Capture the cell that displays the provided text and extract its [X, Y] central coordinate. 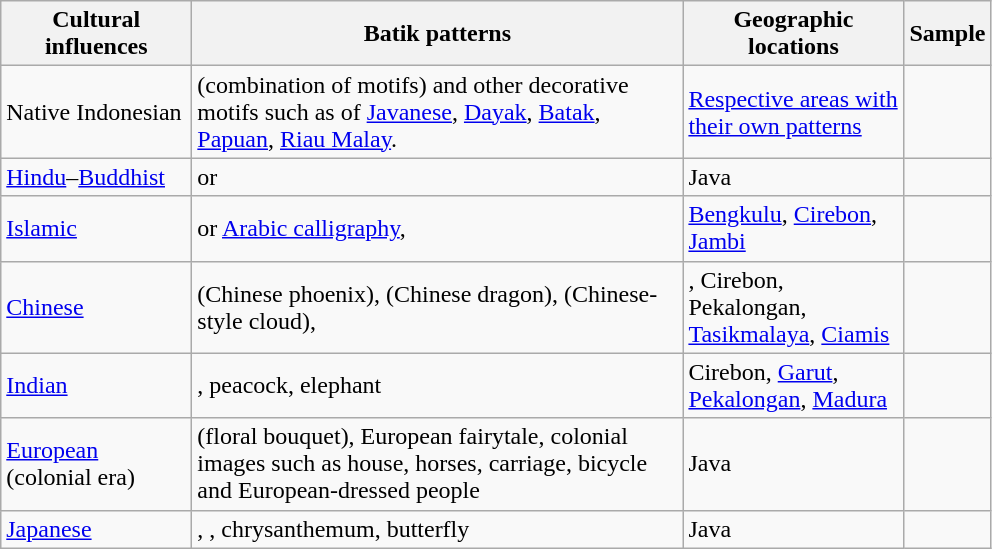
, peacock, elephant [438, 386]
European (colonial era) [96, 464]
, Cirebon, Pekalongan, Tasikmalaya, Ciamis [794, 307]
Sample [948, 34]
Bengkulu, Cirebon, Jambi [794, 228]
(combination of motifs) and other decorative motifs such as of Javanese, Dayak, Batak, Papuan, Riau Malay. [438, 112]
Hindu–Buddhist [96, 177]
Cirebon, Garut, Pekalongan, Madura [794, 386]
Japanese [96, 529]
Indian [96, 386]
Geographic locations [794, 34]
Respective areas with their own patterns [794, 112]
Islamic [96, 228]
Chinese [96, 307]
Batik patterns [438, 34]
Cultural influences [96, 34]
, , chrysanthemum, butterfly [438, 529]
(floral bouquet), European fairytale, colonial images such as house, horses, carriage, bicycle and European-dressed people [438, 464]
(Chinese phoenix), (Chinese dragon), (Chinese-style cloud), [438, 307]
Native Indonesian [96, 112]
or Arabic calligraphy, [438, 228]
or [438, 177]
